Scan for the cell matching the given text and deliver its [X, Y] coordinate at center. 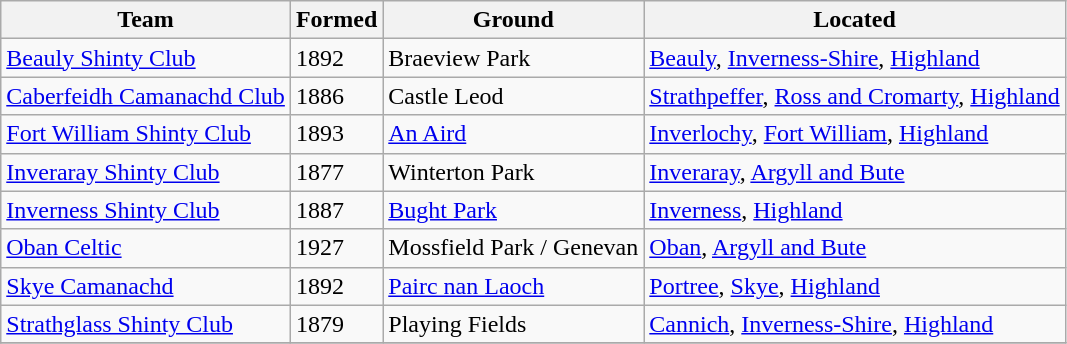
Strathpeffer, Ross and Cromarty, Highland [854, 96]
Ground [514, 20]
Oban, Argyll and Bute [854, 248]
1893 [336, 134]
Braeview Park [514, 58]
Inveraray Shinty Club [146, 172]
Winterton Park [514, 172]
Skye Camanachd [146, 286]
Oban Celtic [146, 248]
Inverness, Highland [854, 210]
Caberfeidh Camanachd Club [146, 96]
Inveraray, Argyll and Bute [854, 172]
1879 [336, 324]
Portree, Skye, Highland [854, 286]
Located [854, 20]
Strathglass Shinty Club [146, 324]
1927 [336, 248]
An Aird [514, 134]
1877 [336, 172]
Beauly Shinty Club [146, 58]
Playing Fields [514, 324]
Team [146, 20]
Fort William Shinty Club [146, 134]
Inverness Shinty Club [146, 210]
Mossfield Park / Genevan [514, 248]
Pairc nan Laoch [514, 286]
Beauly, Inverness-Shire, Highland [854, 58]
Cannich, Inverness-Shire, Highland [854, 324]
Inverlochy, Fort William, Highland [854, 134]
Bught Park [514, 210]
1886 [336, 96]
Castle Leod [514, 96]
Formed [336, 20]
1887 [336, 210]
